Capture the cell that displays the provided text and extract its (X, Y) central coordinate. 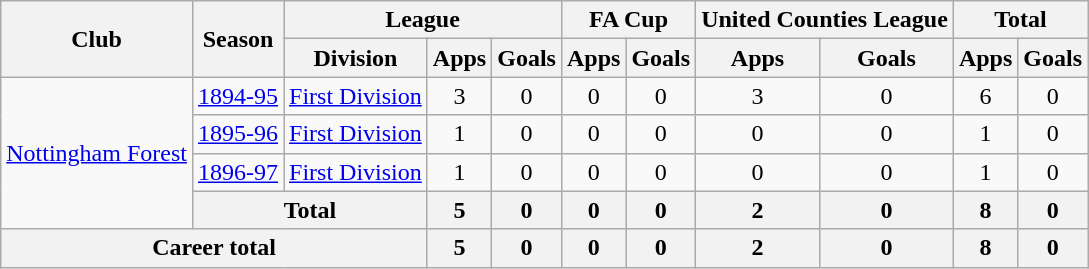
1895-96 (238, 134)
1896-97 (238, 172)
Club (97, 39)
League (423, 20)
Season (238, 39)
FA Cup (628, 20)
6 (985, 96)
Nottingham Forest (97, 153)
Division (356, 58)
1894-95 (238, 96)
Career total (214, 248)
United Counties League (825, 20)
